Capture the cell that displays the provided text and extract its [X, Y] central coordinate. 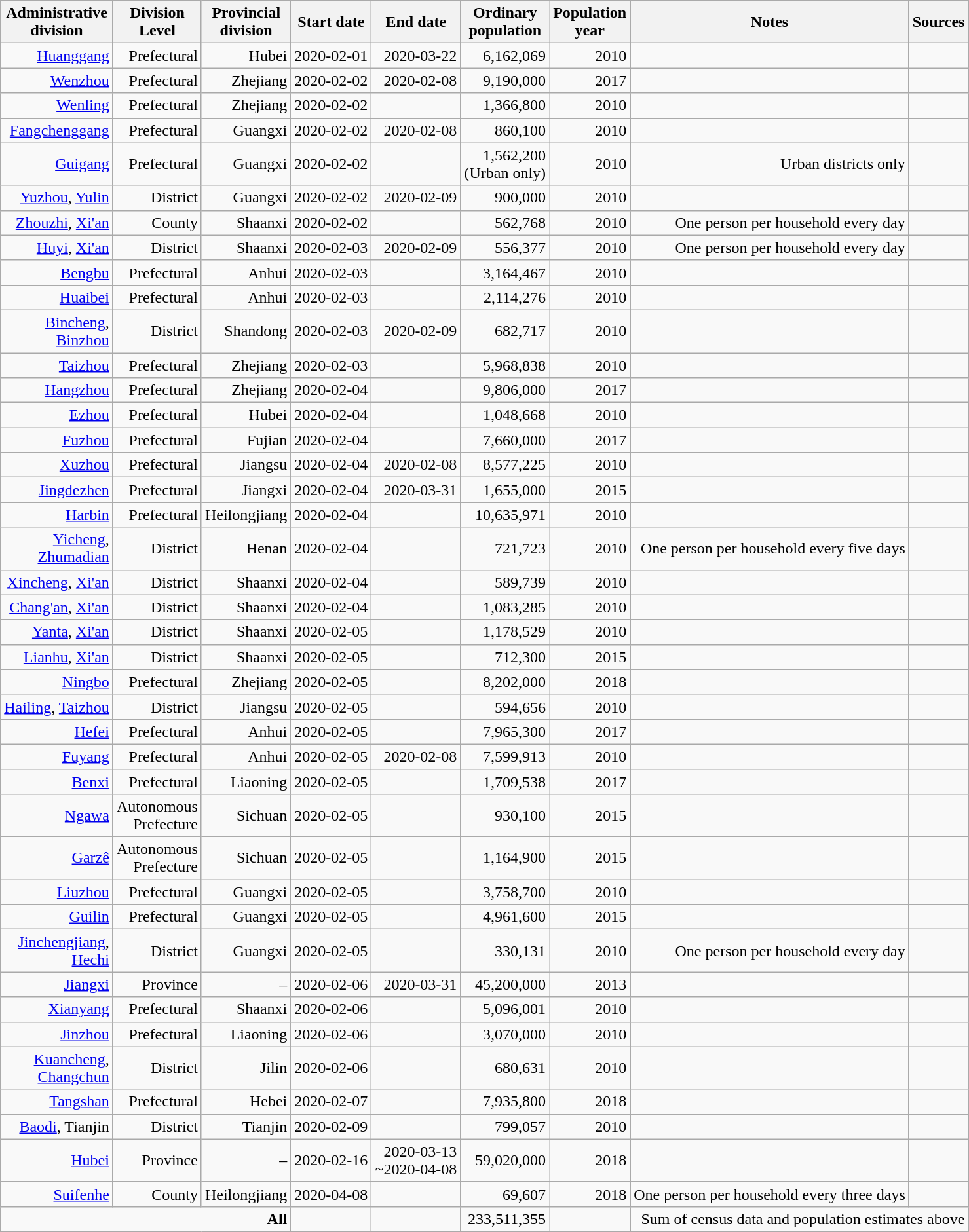
3,070,000 [505, 1034]
Fuzhou [57, 440]
Fujian [246, 440]
2020-03-22 [416, 56]
Huaibei [57, 297]
Tangshan [57, 1102]
5,968,838 [505, 365]
7,660,000 [505, 440]
680,631 [505, 1068]
7,599,913 [505, 756]
Urban districts only [770, 164]
Suifenhe [57, 1194]
Huyi, Xi'an [57, 248]
6,162,069 [505, 56]
2020-03-13~2020-04-08 [416, 1161]
1,655,000 [505, 490]
DivisionLevel [157, 22]
556,377 [505, 248]
Bincheng,Binzhou [57, 331]
1,178,529 [505, 632]
5,096,001 [505, 1009]
1,366,800 [505, 105]
Xuzhou [57, 465]
Kuancheng,Changchun [57, 1068]
330,131 [505, 951]
589,739 [505, 582]
3,758,700 [505, 892]
7,935,800 [505, 1102]
Zhouzhi, Xi'an [57, 223]
1,083,285 [505, 607]
Wenling [57, 105]
Fuyang [57, 756]
Ningbo [57, 682]
Yanta, Xi'an [57, 632]
594,656 [505, 707]
Sum of census data and population estimates above [799, 1219]
2020-02-16 [332, 1161]
2020-02-01 [332, 56]
1,164,900 [505, 858]
45,200,000 [505, 984]
799,057 [505, 1127]
Henan [246, 549]
Sources [938, 22]
8,202,000 [505, 682]
2,114,276 [505, 297]
Tianjin [246, 1127]
Huanggang [57, 56]
Notes [770, 22]
Taizhou [57, 365]
1,709,538 [505, 781]
900,000 [505, 198]
Yuzhou, Yulin [57, 198]
Start date [332, 22]
Xianyang [57, 1009]
721,723 [505, 549]
682,717 [505, 331]
2020-02-07 [332, 1102]
4,961,600 [505, 917]
Fangchenggang [57, 130]
Administrativedivision [57, 22]
Harbin [57, 515]
562,768 [505, 223]
Liuzhou [57, 892]
1,562,200(Urban only) [505, 164]
Chang'an, Xi'an [57, 607]
Yicheng,Zhumadian [57, 549]
9,806,000 [505, 390]
Benxi [57, 781]
All [145, 1219]
Garzê [57, 858]
Ngawa [57, 816]
Xincheng, Xi'an [57, 582]
Populationyear [590, 22]
Lianhu, Xi'an [57, 657]
Provincialdivision [246, 22]
9,190,000 [505, 81]
712,300 [505, 657]
8,577,225 [505, 465]
2013 [590, 984]
59,020,000 [505, 1161]
Jilin [246, 1068]
7,965,300 [505, 732]
Hangzhou [57, 390]
Hebei [246, 1102]
Ezhou [57, 415]
233,511,355 [505, 1219]
930,100 [505, 816]
Hailing, Taizhou [57, 707]
10,635,971 [505, 515]
1,048,668 [505, 415]
860,100 [505, 130]
3,164,467 [505, 272]
Baodi, Tianjin [57, 1127]
69,607 [505, 1194]
Jinzhou [57, 1034]
2020-04-08 [332, 1194]
Hefei [57, 732]
One person per household every five days [770, 549]
Bengbu [57, 272]
Guigang [57, 164]
End date [416, 22]
Jingdezhen [57, 490]
Shandong [246, 331]
Jinchengjiang,Hechi [57, 951]
One person per household every three days [770, 1194]
Ordinarypopulation [505, 22]
Guilin [57, 917]
Wenzhou [57, 81]
